Output the [x, y] coordinate of the center of the cell containing the given text.  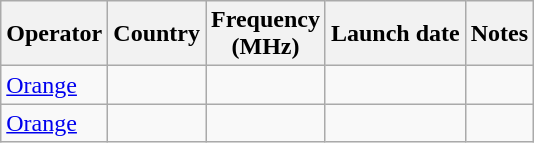
Notes [499, 34]
Launch date [395, 34]
Country [157, 34]
Frequency(MHz) [266, 34]
Operator [54, 34]
